Return (x, y) of the center of cell containing provided text 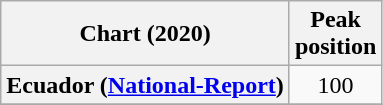
Ecuador (National-Report) (146, 85)
Peak position (335, 34)
100 (335, 85)
Chart (2020) (146, 34)
